Find where the given text appears and provide that cell's center as (x, y) coordinate. 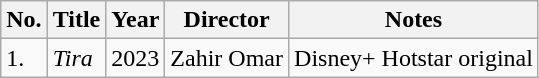
Notes (414, 20)
2023 (136, 58)
Tira (76, 58)
Director (227, 20)
1. (24, 58)
Zahir Omar (227, 58)
No. (24, 20)
Disney+ Hotstar original (414, 58)
Year (136, 20)
Title (76, 20)
